Provide the [x, y] coordinate of the cell's center where the given text is located.  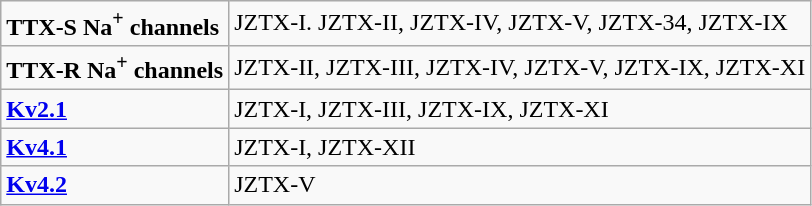
JZTX-I, JZTX-XII [520, 147]
TTX-S Na+ channels [115, 24]
JZTX-V [520, 185]
Kv4.1 [115, 147]
JZTX-I, JZTX-III, JZTX-IX, JZTX-XI [520, 109]
JZTX-II, JZTX-III, JZTX-IV, JZTX-V, JZTX-IX, JZTX-XI [520, 68]
TTX-R Na+ channels [115, 68]
JZTX-I. JZTX-II, JZTX-IV, JZTX-V, JZTX-34, JZTX-IX [520, 24]
Kv2.1 [115, 109]
Kv4.2 [115, 185]
